Pinpoint the cell where the given text exists, returning its [X, Y] midpoint coordinate. 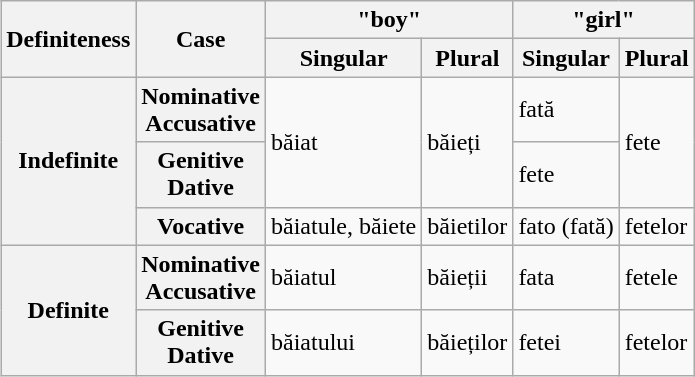
fată [566, 110]
fetele [656, 278]
băieții [468, 278]
fata [566, 278]
Definite [68, 310]
băiatul [343, 278]
băiat [343, 142]
băieților [468, 342]
Indefinite [68, 161]
băiatului [343, 342]
fato (fată) [566, 226]
"boy" [388, 20]
băiatule, băiete [343, 226]
Case [201, 39]
băietilor [468, 226]
Vocative [201, 226]
Definiteness [68, 39]
fetei [566, 342]
"girl" [604, 20]
băieți [468, 142]
